Scan for the cell matching the given text and deliver its [X, Y] coordinate at center. 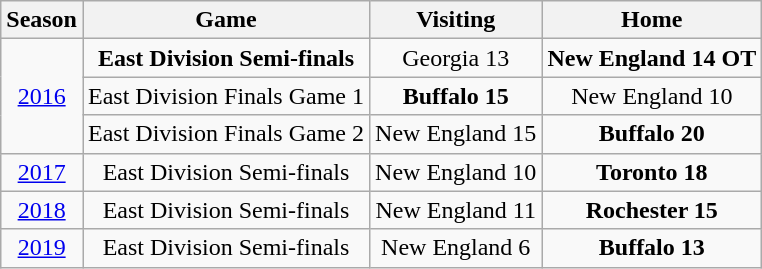
Toronto 18 [652, 172]
New England 6 [456, 248]
Season [42, 20]
New England 15 [456, 134]
Buffalo 15 [456, 96]
Rochester 15 [652, 210]
Game [226, 20]
2018 [42, 210]
Visiting [456, 20]
New England 14 OT [652, 58]
East Division Finals Game 1 [226, 96]
Home [652, 20]
East Division Finals Game 2 [226, 134]
New England 11 [456, 210]
2017 [42, 172]
Buffalo 13 [652, 248]
Georgia 13 [456, 58]
Buffalo 20 [652, 134]
2019 [42, 248]
2016 [42, 96]
